Capture the cell that displays the provided text and extract its [X, Y] central coordinate. 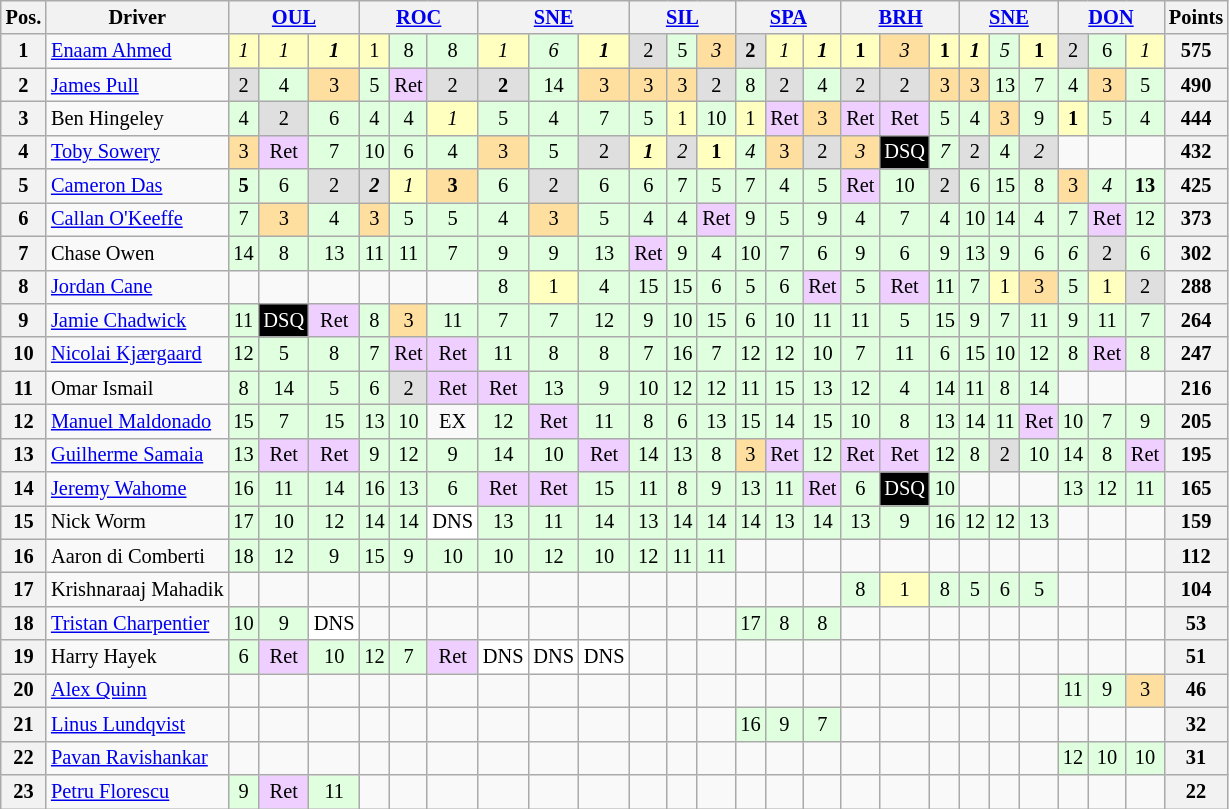
159 [1196, 522]
19 [24, 657]
53 [1196, 623]
Jamie Chadwick [137, 320]
Petru Florescu [137, 791]
EX [452, 421]
46 [1196, 690]
Harry Hayek [137, 657]
288 [1196, 287]
216 [1196, 388]
23 [24, 791]
20 [24, 690]
Manuel Maldonado [137, 421]
165 [1196, 489]
302 [1196, 253]
Cameron Das [137, 186]
Toby Sowery [137, 152]
Jeremy Wahome [137, 489]
Pos. [24, 17]
Points [1196, 17]
OUL [294, 17]
432 [1196, 152]
444 [1196, 118]
Jordan Cane [137, 287]
425 [1196, 186]
31 [1196, 758]
Tristan Charpentier [137, 623]
205 [1196, 421]
Driver [137, 17]
195 [1196, 455]
21 [24, 724]
575 [1196, 51]
Chase Owen [137, 253]
Omar Ismail [137, 388]
Pavan Ravishankar [137, 758]
Aaron di Comberti [137, 556]
Krishnaraaj Mahadik [137, 589]
51 [1196, 657]
Nick Worm [137, 522]
490 [1196, 85]
ROC [418, 17]
Alex Quinn [137, 690]
Ben Hingeley [137, 118]
112 [1196, 556]
32 [1196, 724]
Guilherme Samaia [137, 455]
SPA [788, 17]
Enaam Ahmed [137, 51]
Linus Lundqvist [137, 724]
247 [1196, 354]
373 [1196, 219]
James Pull [137, 85]
Nicolai Kjærgaard [137, 354]
104 [1196, 589]
Callan O'Keeffe [137, 219]
SIL [682, 17]
BRH [900, 17]
264 [1196, 320]
DON [1111, 17]
